Provide the (X, Y) coordinate of the cell's center where the given text is located.  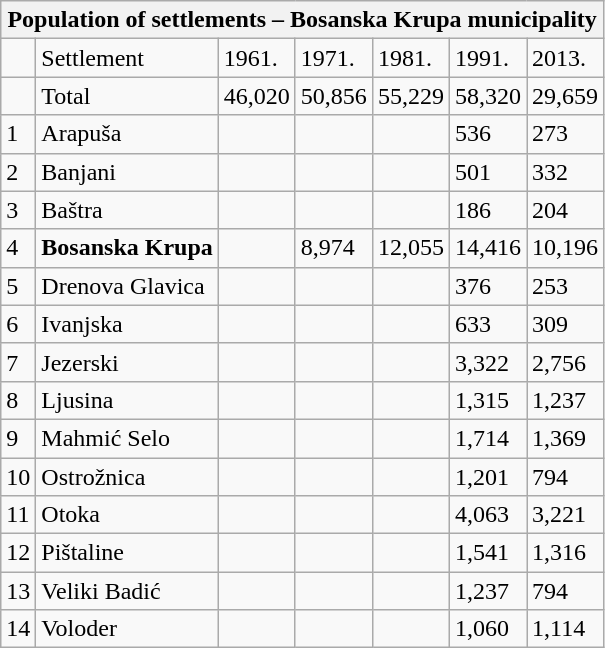
4 (18, 248)
12 (18, 553)
Drenova Glavica (127, 286)
Total (127, 96)
332 (566, 172)
633 (488, 324)
7 (18, 362)
3 (18, 210)
Population of settlements – Bosanska Krupa municipality (302, 20)
46,020 (256, 96)
Otoka (127, 515)
309 (566, 324)
13 (18, 591)
Baštra (127, 210)
14,416 (488, 248)
12,055 (410, 248)
1,369 (566, 438)
Voloder (127, 629)
10 (18, 477)
1,714 (488, 438)
8,974 (334, 248)
Jezerski (127, 362)
2013. (566, 58)
1 (18, 134)
6 (18, 324)
1,315 (488, 400)
1981. (410, 58)
Settlement (127, 58)
Bosanska Krupa (127, 248)
Arapuša (127, 134)
1991. (488, 58)
1,060 (488, 629)
273 (566, 134)
9 (18, 438)
536 (488, 134)
Banjani (127, 172)
50,856 (334, 96)
Mahmić Selo (127, 438)
1,201 (488, 477)
Veliki Badić (127, 591)
Pištaline (127, 553)
Ljusina (127, 400)
376 (488, 286)
1961. (256, 58)
501 (488, 172)
55,229 (410, 96)
3,322 (488, 362)
2 (18, 172)
14 (18, 629)
3,221 (566, 515)
2,756 (566, 362)
1,114 (566, 629)
253 (566, 286)
10,196 (566, 248)
1,541 (488, 553)
Ostrožnica (127, 477)
204 (566, 210)
5 (18, 286)
1,316 (566, 553)
186 (488, 210)
58,320 (488, 96)
8 (18, 400)
29,659 (566, 96)
1971. (334, 58)
11 (18, 515)
4,063 (488, 515)
Ivanjska (127, 324)
